Capture the cell that displays the provided text and extract its (x, y) central coordinate. 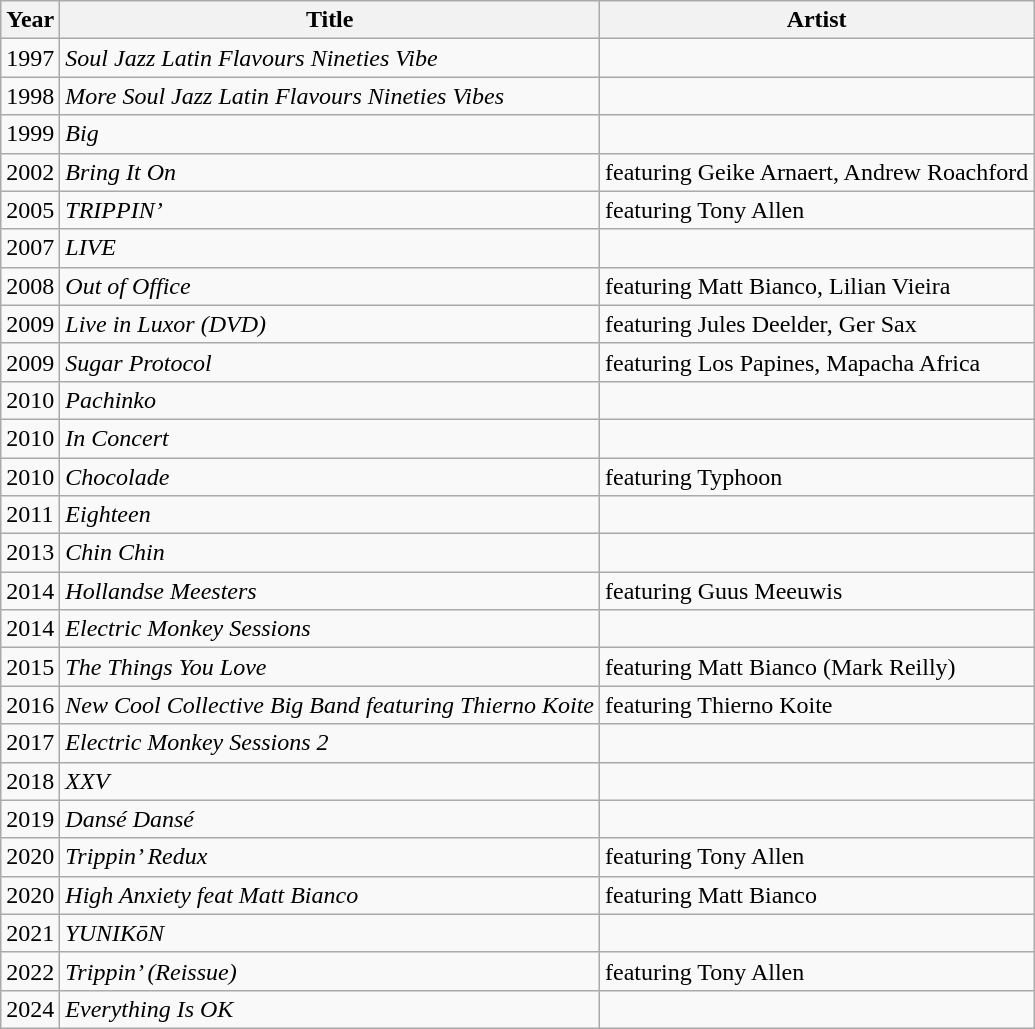
featuring Matt Bianco (817, 895)
featuring Typhoon (817, 477)
Eighteen (330, 515)
The Things You Love (330, 667)
1997 (30, 58)
2011 (30, 515)
XXV (330, 781)
Everything Is OK (330, 1009)
YUNIKōN (330, 933)
Chin Chin (330, 553)
2024 (30, 1009)
2018 (30, 781)
In Concert (330, 438)
2015 (30, 667)
featuring Matt Bianco, Lilian Vieira (817, 286)
2017 (30, 743)
TRIPPIN’ (330, 210)
Year (30, 20)
Trippin’ (Reissue) (330, 971)
1999 (30, 134)
2016 (30, 705)
Big (330, 134)
Hollandse Meesters (330, 591)
High Anxiety feat Matt Bianco (330, 895)
2019 (30, 819)
2007 (30, 248)
featuring Guus Meeuwis (817, 591)
featuring Geike Arnaert, Andrew Roachford (817, 172)
More Soul Jazz Latin Flavours Nineties Vibes (330, 96)
2005 (30, 210)
Soul Jazz Latin Flavours Nineties Vibe (330, 58)
featuring Matt Bianco (Mark Reilly) (817, 667)
2021 (30, 933)
New Cool Collective Big Band featuring Thierno Koite (330, 705)
Out of Office (330, 286)
featuring Los Papines, Mapacha Africa (817, 362)
Artist (817, 20)
Chocolade (330, 477)
Bring It On (330, 172)
Live in Luxor (DVD) (330, 324)
2022 (30, 971)
Title (330, 20)
Trippin’ Redux (330, 857)
1998 (30, 96)
2002 (30, 172)
featuring Thierno Koite (817, 705)
Electric Monkey Sessions 2 (330, 743)
2013 (30, 553)
LIVE (330, 248)
Sugar Protocol (330, 362)
2008 (30, 286)
Electric Monkey Sessions (330, 629)
Dansé Dansé (330, 819)
Pachinko (330, 400)
featuring Jules Deelder, Ger Sax (817, 324)
